Capture the cell that displays the provided text and extract its (X, Y) central coordinate. 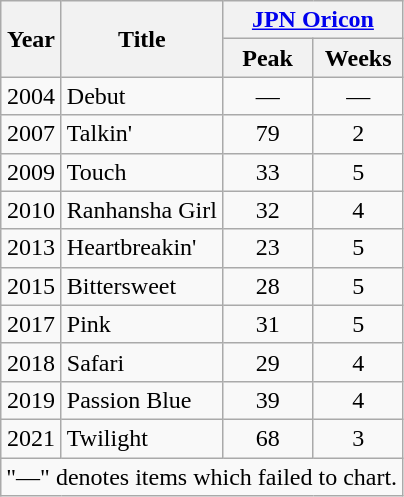
2017 (32, 324)
39 (268, 400)
68 (268, 438)
2009 (32, 172)
2004 (32, 96)
Touch (142, 172)
28 (268, 286)
Peak (268, 58)
Debut (142, 96)
2010 (32, 210)
29 (268, 362)
2018 (32, 362)
33 (268, 172)
79 (268, 134)
2007 (32, 134)
Heartbreakin' (142, 248)
2019 (32, 400)
Title (142, 39)
Safari (142, 362)
Ranhansha Girl (142, 210)
2021 (32, 438)
32 (268, 210)
Weeks (358, 58)
2 (358, 134)
31 (268, 324)
Pink (142, 324)
"—" denotes items which failed to chart. (202, 477)
Bittersweet (142, 286)
23 (268, 248)
2015 (32, 286)
2013 (32, 248)
Year (32, 39)
Passion Blue (142, 400)
JPN Oricon (312, 20)
Twilight (142, 438)
3 (358, 438)
Talkin' (142, 134)
